Provide the [x, y] coordinate of the cell's center where the given text is located.  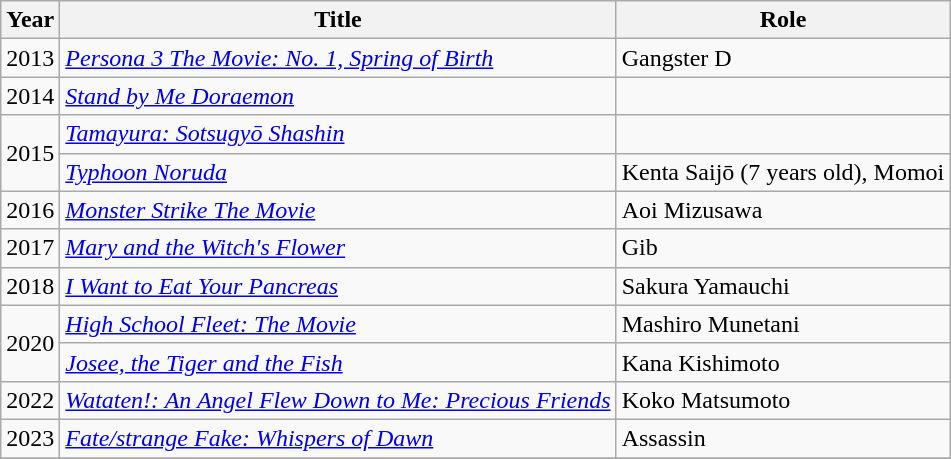
Persona 3 The Movie: No. 1, Spring of Birth [338, 58]
Mashiro Munetani [783, 324]
Stand by Me Doraemon [338, 96]
Josee, the Tiger and the Fish [338, 362]
Kenta Saijō (7 years old), Momoi [783, 172]
2023 [30, 438]
I Want to Eat Your Pancreas [338, 286]
2022 [30, 400]
Role [783, 20]
Kana Kishimoto [783, 362]
Koko Matsumoto [783, 400]
2020 [30, 343]
Aoi Mizusawa [783, 210]
Year [30, 20]
Wataten!: An Angel Flew Down to Me: Precious Friends [338, 400]
Gib [783, 248]
Mary and the Witch's Flower [338, 248]
Fate/strange Fake: Whispers of Dawn [338, 438]
Gangster D [783, 58]
Typhoon Noruda [338, 172]
2015 [30, 153]
Monster Strike The Movie [338, 210]
Tamayura: Sotsugyō Shashin [338, 134]
Assassin [783, 438]
2014 [30, 96]
High School Fleet: The Movie [338, 324]
2013 [30, 58]
2018 [30, 286]
2016 [30, 210]
Title [338, 20]
Sakura Yamauchi [783, 286]
2017 [30, 248]
